Output the (X, Y) coordinate of the center of the cell containing the given text.  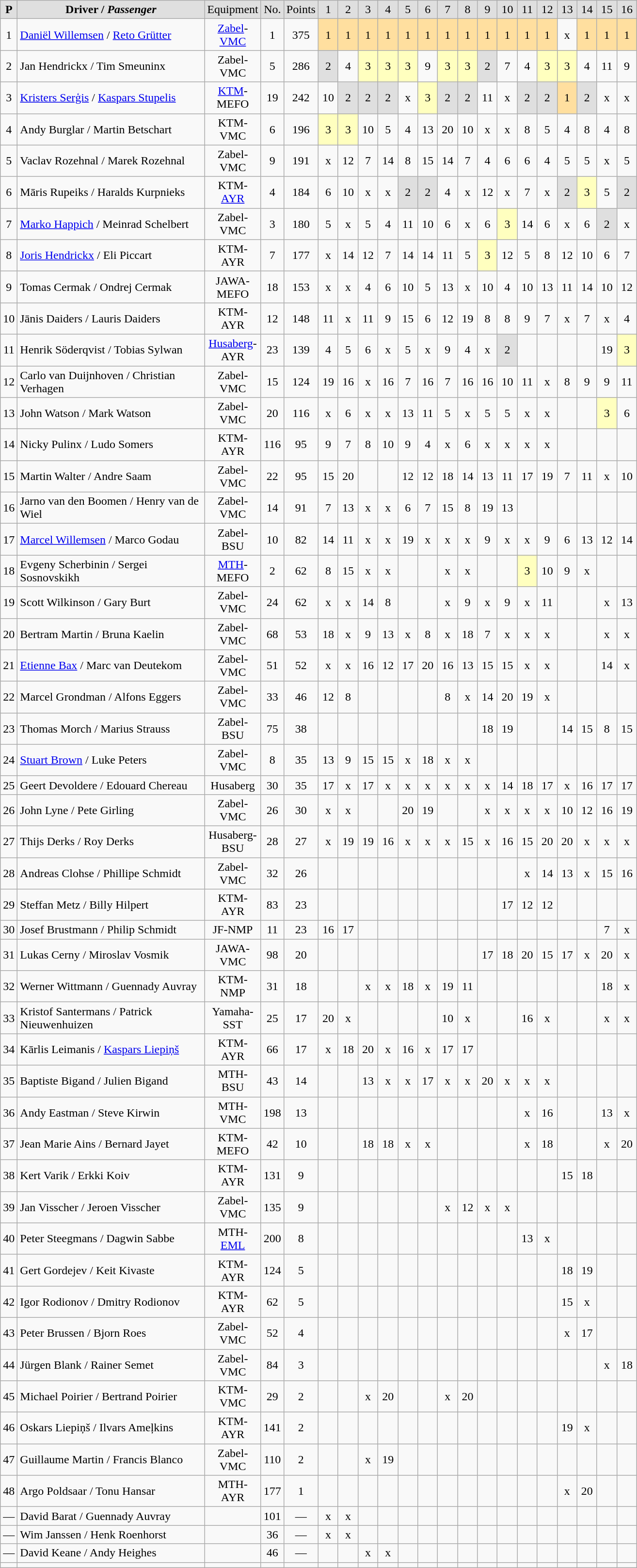
Vaclav Rozehnal / Marek Rozehnal (111, 161)
Nicky Pulinx / Ludo Somers (111, 445)
JAWA-MEFO (233, 287)
Husaberg-BSU (233, 842)
Baptiste Bigand / Julien Bigand (111, 1081)
Husaberg-AYR (233, 350)
Igor Rodionov / Dmitry Rodionov (111, 1301)
No. (272, 10)
153 (301, 287)
53 (301, 634)
Marko Happich / Meinrad Schelbert (111, 224)
139 (301, 350)
Thijs Derks / Roy Derks (111, 842)
Geert Devoldere / Edouard Chereau (111, 785)
Guillaume Martin / Francis Blanco (111, 1459)
47 (9, 1459)
Oskars Liepiņš / Ilvars Ameļkins (111, 1428)
83 (272, 905)
180 (301, 224)
191 (301, 161)
Tomas Cermak / Ondrej Cermak (111, 287)
Māris Rupeiks / Haralds Kurpnieks (111, 192)
200 (272, 1238)
John Watson / Mark Watson (111, 413)
286 (301, 66)
Etienne Bax / Marc van Deutekom (111, 665)
91 (301, 508)
40 (9, 1238)
82 (301, 539)
Carlo van Duijnhoven / Christian Verhagen (111, 381)
Andreas Clohse / Phillipe Schmidt (111, 873)
Jürgen Blank / Rainer Semet (111, 1364)
Equipment (233, 10)
Andy Eastman / Steve Kirwin (111, 1112)
34 (9, 1049)
David Keane / Andy Heighes (111, 1553)
Argo Poldsaar / Tonu Hansar (111, 1491)
P (9, 10)
148 (301, 318)
JAWA-VMC (233, 955)
196 (301, 129)
Yamaha-SST (233, 1018)
44 (9, 1364)
141 (272, 1428)
Henrik Söderqvist / Tobias Sylwan (111, 350)
Jānis Daiders / Lauris Daiders (111, 318)
101 (272, 1516)
66 (272, 1049)
Stuart Brown / Luke Peters (111, 760)
41 (9, 1270)
Marcel Willemsen / Marco Godau (111, 539)
Werner Wittmann / Guennady Auvray (111, 986)
Lukas Cerny / Miroslav Vosmik (111, 955)
Kārlis Leimanis / Kaspars Liepiņš (111, 1049)
75 (272, 728)
Scott Wilkinson / Gary Burt (111, 602)
198 (272, 1112)
Peter Steegmans / Dagwin Sabbe (111, 1238)
184 (301, 192)
David Barat / Guennady Auvray (111, 1516)
84 (272, 1364)
51 (272, 665)
Martin Walter / Andre Saam (111, 476)
Josef Brustmann / Philip Schmidt (111, 930)
48 (9, 1491)
Jean Marie Ains / Bernard Jayet (111, 1144)
Kristers Serģis / Kaspars Stupelis (111, 98)
Jarno van den Boomen / Henry van de Wiel (111, 508)
JF-NMP (233, 930)
KTM-NMP (233, 986)
Joris Hendrickx / Eli Piccart (111, 255)
Jan Visscher / Jeroen Visscher (111, 1207)
Evgeny Scherbinin / Sergei Sosnovskikh (111, 571)
Kert Varik / Erkki Koiv (111, 1175)
MTH-VMC (233, 1112)
375 (301, 35)
21 (9, 665)
Kristof Santermans / Patrick Nieuwenhuizen (111, 1018)
242 (301, 98)
Steffan Metz / Billy Hilpert (111, 905)
135 (272, 1207)
Wim Janssen / Henk Roenhorst (111, 1535)
Marcel Grondman / Alfons Eggers (111, 697)
37 (9, 1144)
131 (272, 1175)
Jan Hendrickx / Tim Smeuninx (111, 66)
Points (301, 10)
John Lyne / Pete Girling (111, 810)
Gert Gordejev / Keit Kivaste (111, 1270)
45 (9, 1396)
Daniël Willemsen / Reto Grütter (111, 35)
98 (272, 955)
Peter Brussen / Bjorn Roes (111, 1333)
Thomas Morch / Marius Strauss (111, 728)
Michael Poirier / Bertrand Poirier (111, 1396)
Andy Burglar / Martin Betschart (111, 129)
68 (272, 634)
110 (272, 1459)
MTH-EML (233, 1238)
Bertram Martin / Bruna Kaelin (111, 634)
MTH-MEFO (233, 571)
Driver / Passenger (111, 10)
39 (9, 1207)
MTH-BSU (233, 1081)
MTH-AYR (233, 1491)
Husaberg (233, 785)
